Capture the cell that displays the provided text and extract its (X, Y) central coordinate. 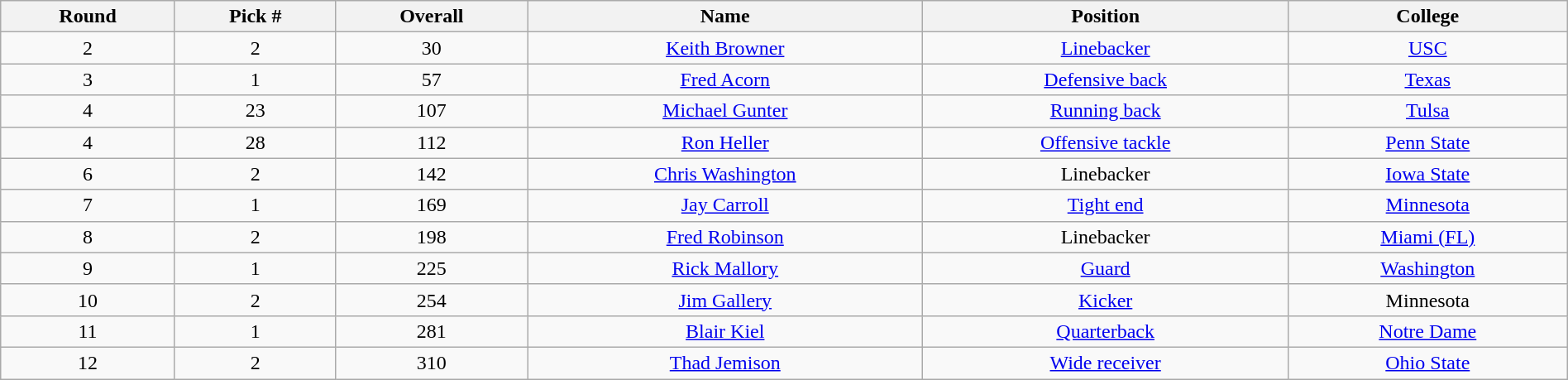
6 (88, 174)
169 (432, 205)
Texas (1427, 79)
Guard (1105, 268)
Miami (FL) (1427, 237)
College (1427, 17)
107 (432, 111)
Michael Gunter (725, 111)
Chris Washington (725, 174)
28 (255, 142)
Iowa State (1427, 174)
Name (725, 17)
10 (88, 300)
112 (432, 142)
Penn State (1427, 142)
3 (88, 79)
225 (432, 268)
8 (88, 237)
Wide receiver (1105, 363)
Keith Browner (725, 48)
Defensive back (1105, 79)
254 (432, 300)
Pick # (255, 17)
310 (432, 363)
Round (88, 17)
57 (432, 79)
7 (88, 205)
198 (432, 237)
9 (88, 268)
30 (432, 48)
Jay Carroll (725, 205)
USC (1427, 48)
Kicker (1105, 300)
Notre Dame (1427, 331)
Washington (1427, 268)
Rick Mallory (725, 268)
Position (1105, 17)
23 (255, 111)
12 (88, 363)
Running back (1105, 111)
Blair Kiel (725, 331)
Offensive tackle (1105, 142)
281 (432, 331)
Tight end (1105, 205)
Ohio State (1427, 363)
142 (432, 174)
Fred Robinson (725, 237)
Fred Acorn (725, 79)
Thad Jemison (725, 363)
Ron Heller (725, 142)
Overall (432, 17)
11 (88, 331)
Quarterback (1105, 331)
Jim Gallery (725, 300)
Tulsa (1427, 111)
